Determine the (X, Y) coordinate at the center of the cell enclosing the given text.  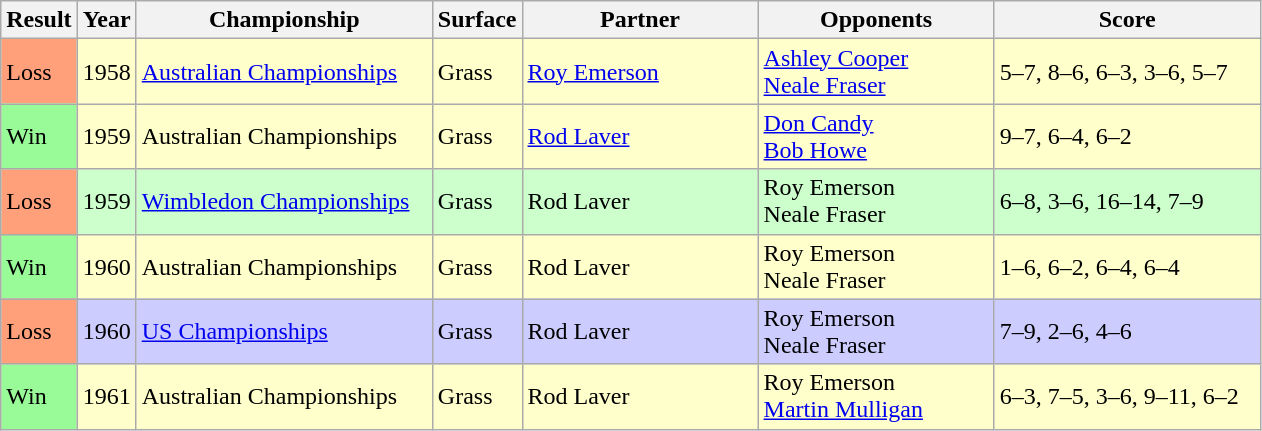
Year (106, 20)
Surface (477, 20)
Roy Emerson Martin Mulligan (876, 396)
Ashley Cooper Neale Fraser (876, 72)
US Championships (284, 332)
Opponents (876, 20)
9–7, 6–4, 6–2 (1127, 136)
Wimbledon Championships (284, 202)
Score (1127, 20)
6–3, 7–5, 3–6, 9–11, 6–2 (1127, 396)
6–8, 3–6, 16–14, 7–9 (1127, 202)
1958 (106, 72)
5–7, 8–6, 6–3, 3–6, 5–7 (1127, 72)
Don Candy Bob Howe (876, 136)
Roy Emerson (640, 72)
Partner (640, 20)
Result (39, 20)
1961 (106, 396)
Championship (284, 20)
1–6, 6–2, 6–4, 6–4 (1127, 266)
7–9, 2–6, 4–6 (1127, 332)
